Scan for the cell matching the given text and deliver its [X, Y] coordinate at center. 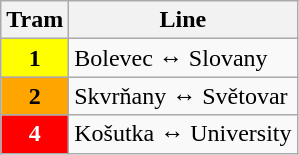
1 [35, 58]
Line [183, 20]
Košutka ↔ University [183, 134]
Bolevec ↔ Slovany [183, 58]
4 [35, 134]
2 [35, 96]
Tram [35, 20]
Skvrňany ↔ Světovar [183, 96]
